Detect which cell encompasses the target text, then output its (X, Y) center coordinate. 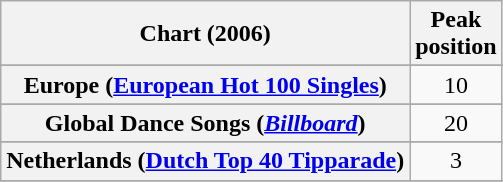
20 (456, 123)
Chart (2006) (206, 34)
3 (456, 161)
Netherlands (Dutch Top 40 Tipparade) (206, 161)
Global Dance Songs (Billboard) (206, 123)
Europe (European Hot 100 Singles) (206, 85)
Peakposition (456, 34)
10 (456, 85)
